Scan for the cell matching the given text and deliver its (x, y) coordinate at center. 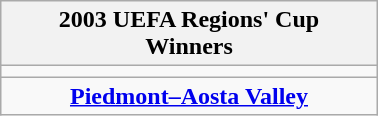
2003 UEFA Regions' CupWinners (189, 34)
Piedmont–Aosta Valley (189, 96)
